Pinpoint the cell where the given text exists, returning its [x, y] midpoint coordinate. 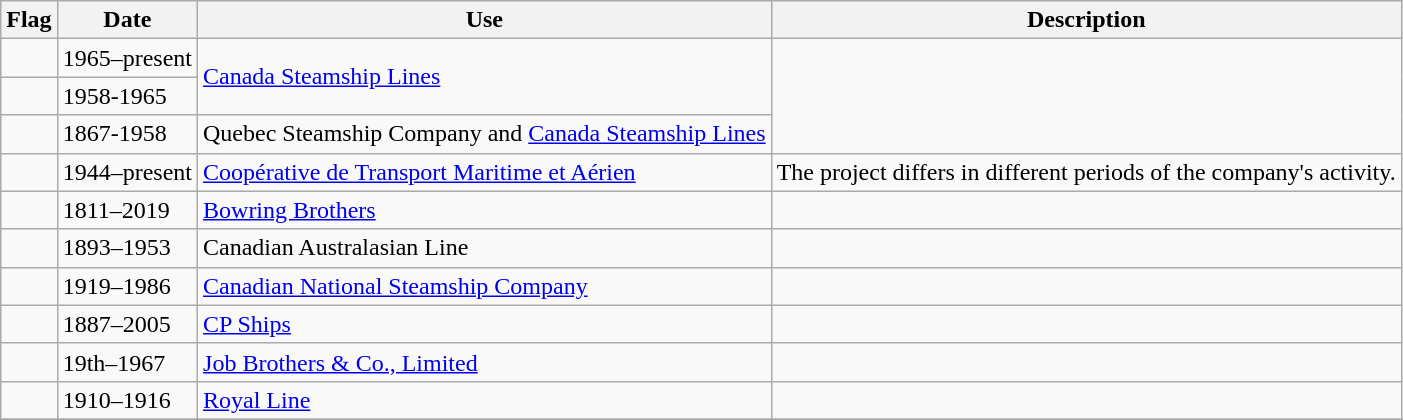
1958-1965 [127, 96]
The project differs in different periods of the company's activity. [1086, 172]
1919–1986 [127, 286]
Description [1086, 20]
Use [485, 20]
Bowring Brothers [485, 210]
1944–present [127, 172]
1887–2005 [127, 324]
Canada Steamship Lines [485, 77]
1893–1953 [127, 248]
Canadian Australasian Line [485, 248]
1867-1958 [127, 134]
Canadian National Steamship Company [485, 286]
1910–1916 [127, 400]
Flag [29, 20]
Date [127, 20]
Coopérative de Transport Maritime et Aérien [485, 172]
19th–1967 [127, 362]
CP Ships [485, 324]
1811–2019 [127, 210]
1965–present [127, 58]
Royal Line [485, 400]
Job Brothers & Co., Limited [485, 362]
Quebec Steamship Company and Canada Steamship Lines [485, 134]
